Return (X, Y) of the center of cell containing provided text 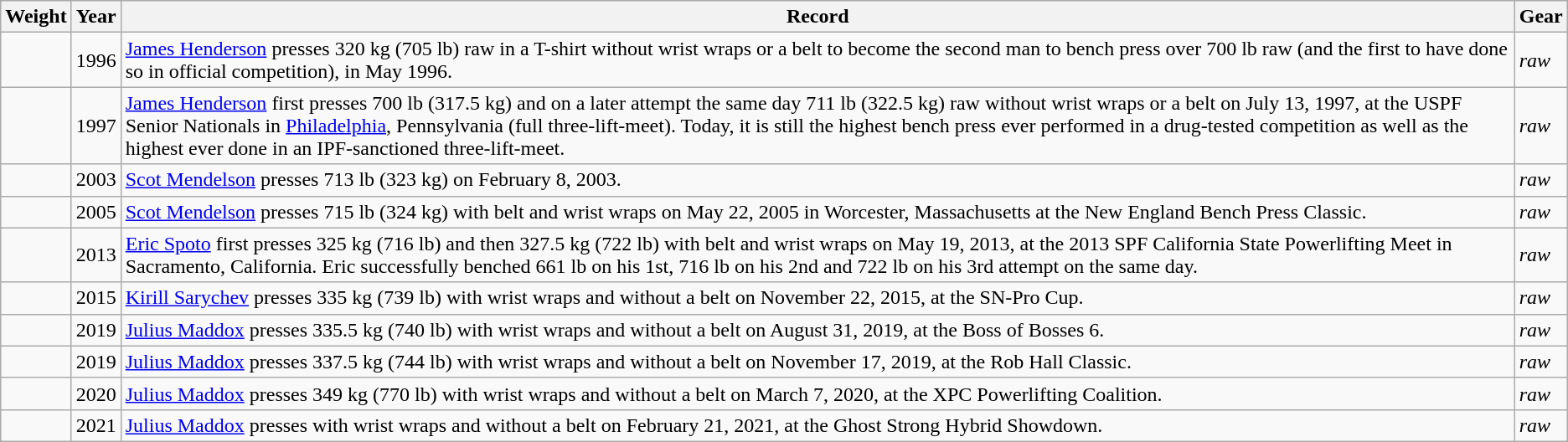
Kirill Sarychev presses 335 kg (739 lb) with wrist wraps and without a belt on November 22, 2015, at the SN-Pro Cup. (818, 298)
2005 (95, 212)
Julius Maddox presses with wrist wraps and without a belt on February 21, 2021, at the Ghost Strong Hybrid Showdown. (818, 425)
1997 (95, 126)
2020 (95, 393)
2021 (95, 425)
2013 (95, 254)
Julius Maddox presses 335.5 kg (740 lb) with wrist wraps and without a belt on August 31, 2019, at the Boss of Bosses 6. (818, 330)
Julius Maddox presses 349 kg (770 lb) with wrist wraps and without a belt on March 7, 2020, at the XPC Powerlifting Coalition. (818, 393)
Julius Maddox presses 337.5 kg (744 lb) with wrist wraps and without a belt on November 17, 2019, at the Rob Hall Classic. (818, 362)
2003 (95, 180)
Scot Mendelson presses 713 lb (323 kg) on February 8, 2003. (818, 180)
Year (95, 17)
Gear (1541, 17)
Scot Mendelson presses 715 lb (324 kg) with belt and wrist wraps on May 22, 2005 in Worcester, Massachusetts at the New England Bench Press Classic. (818, 212)
Record (818, 17)
1996 (95, 60)
2015 (95, 298)
Weight (36, 17)
